Find where the given text appears and provide that cell's center as [x, y] coordinate. 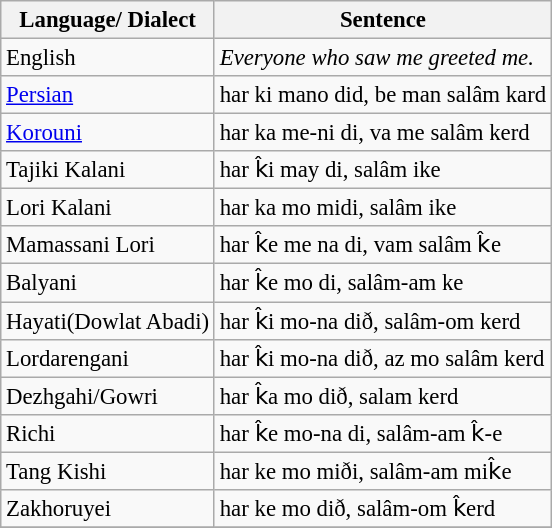
har ke mo dið, salâm-om k̂erd [382, 509]
Tang Kishi [108, 471]
Sentence [382, 20]
har ka mo midi, salâm ike [382, 208]
Balyani [108, 283]
har ki mano did, be man salâm kard [382, 95]
har k̂e mo di, salâm-am ke [382, 283]
Language/ Dialect [108, 20]
English [108, 58]
Mamassani Lori [108, 245]
Zakhoruyei [108, 509]
Dezhgahi/Gowri [108, 396]
har k̂e mo-na di, salâm-am k̂-e [382, 433]
Everyone who saw me greeted me. [382, 58]
har k̂i mo-na dið, salâm-om kerd [382, 321]
har k̂e me na di, vam salâm k̂e [382, 245]
har ke mo miði, salâm-am mik̂e [382, 471]
Lori Kalani [108, 208]
Korouni [108, 133]
har ka me-ni di, va me salâm kerd [382, 133]
Hayati(Dowlat Abadi) [108, 321]
har k̂a mo dið, salam kerd [382, 396]
Richi [108, 433]
har k̂i may di, salâm ike [382, 170]
Lordarengani [108, 358]
Tajiki Kalani [108, 170]
Persian [108, 95]
har k̂i mo-na dið, az mo salâm kerd [382, 358]
